Detect which cell encompasses the target text, then output its (x, y) center coordinate. 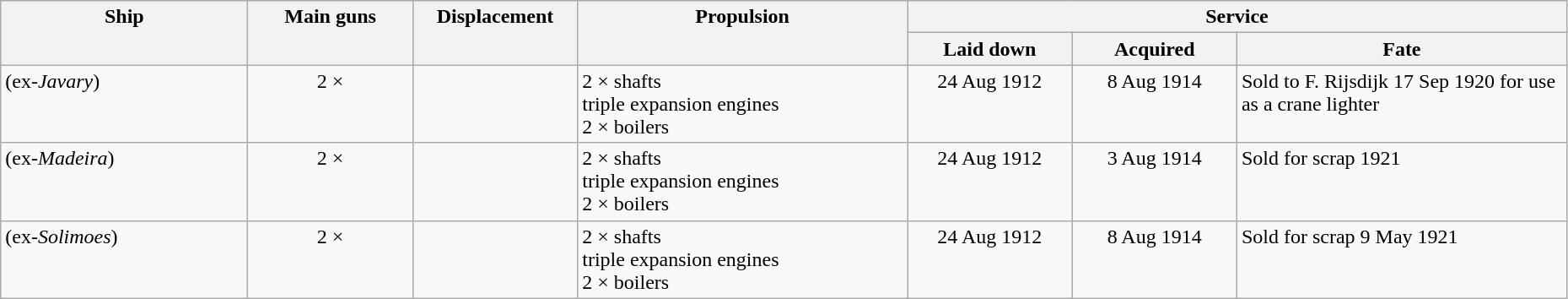
Ship (125, 33)
Sold for scrap 9 May 1921 (1402, 259)
Displacement (494, 33)
(ex-Madeira) (125, 182)
Main guns (331, 33)
3 Aug 1914 (1154, 182)
Sold to F. Rijsdijk 17 Sep 1920 for use as a crane lighter (1402, 104)
(ex-Javary) (125, 104)
Sold for scrap 1921 (1402, 182)
Laid down (990, 49)
Service (1237, 17)
(ex-Solimoes) (125, 259)
Acquired (1154, 49)
Fate (1402, 49)
Propulsion (742, 33)
